Extract the [X, Y] coordinate from the center of the cell holding the provided text.  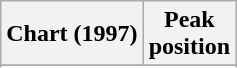
Chart (1997) [72, 34]
Peakposition [189, 34]
